Return (x, y) of the center of cell containing provided text 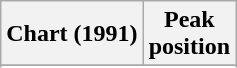
Peakposition (189, 34)
Chart (1991) (72, 34)
